From the cell containing the given text, extract its center point as [x, y] coordinate. 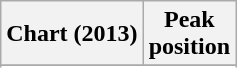
Chart (2013) [72, 34]
Peakposition [189, 34]
